Pinpoint the cell where the given text exists, returning its [x, y] midpoint coordinate. 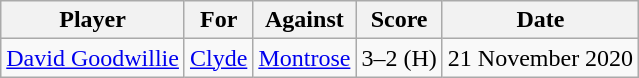
For [218, 20]
David Goodwillie [93, 58]
Against [304, 20]
3–2 (H) [399, 58]
Montrose [304, 58]
Clyde [218, 58]
Player [93, 20]
21 November 2020 [540, 58]
Score [399, 20]
Date [540, 20]
